For the text-containing cell, return its midpoint in [x, y] coordinate format. 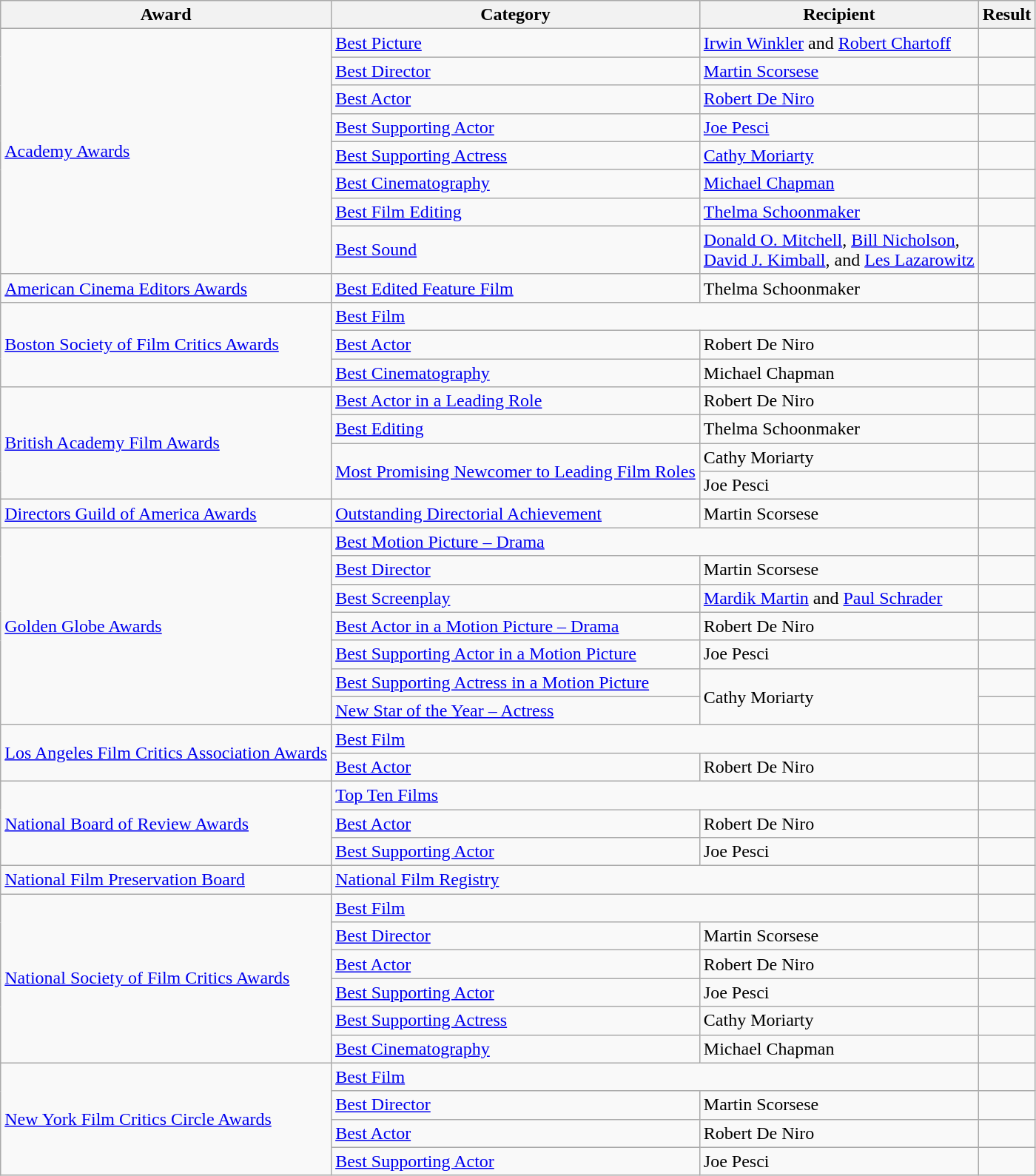
Outstanding Directorial Achievement [516, 514]
Mardik Martin and Paul Schrader [839, 598]
Best Actor in a Motion Picture – Drama [516, 626]
Boston Society of Film Critics Awards [166, 344]
Category [516, 15]
Best Film Editing [516, 212]
Best Motion Picture – Drama [656, 542]
Best Supporting Actor in a Motion Picture [516, 654]
Best Screenplay [516, 598]
New York Film Critics Circle Awards [166, 1119]
Los Angeles Film Critics Association Awards [166, 753]
National Society of Film Critics Awards [166, 978]
Donald O. Mitchell, Bill Nicholson,David J. Kimball, and Les Lazarowitz [839, 250]
Award [166, 15]
Golden Globe Awards [166, 626]
Best Supporting Actress in a Motion Picture [516, 682]
Best Picture [516, 43]
National Film Registry [656, 880]
Most Promising Newcomer to Leading Film Roles [516, 471]
New Star of the Year – Actress [516, 710]
Irwin Winkler and Robert Chartoff [839, 43]
Directors Guild of America Awards [166, 514]
Best Sound [516, 250]
Top Ten Films [656, 795]
Best Edited Feature Film [516, 288]
Academy Awards [166, 152]
Best Actor in a Leading Role [516, 401]
Result [1006, 15]
American Cinema Editors Awards [166, 288]
British Academy Film Awards [166, 443]
National Board of Review Awards [166, 823]
Best Editing [516, 429]
National Film Preservation Board [166, 880]
Recipient [839, 15]
